Find where the given text appears and provide that cell's center as [x, y] coordinate. 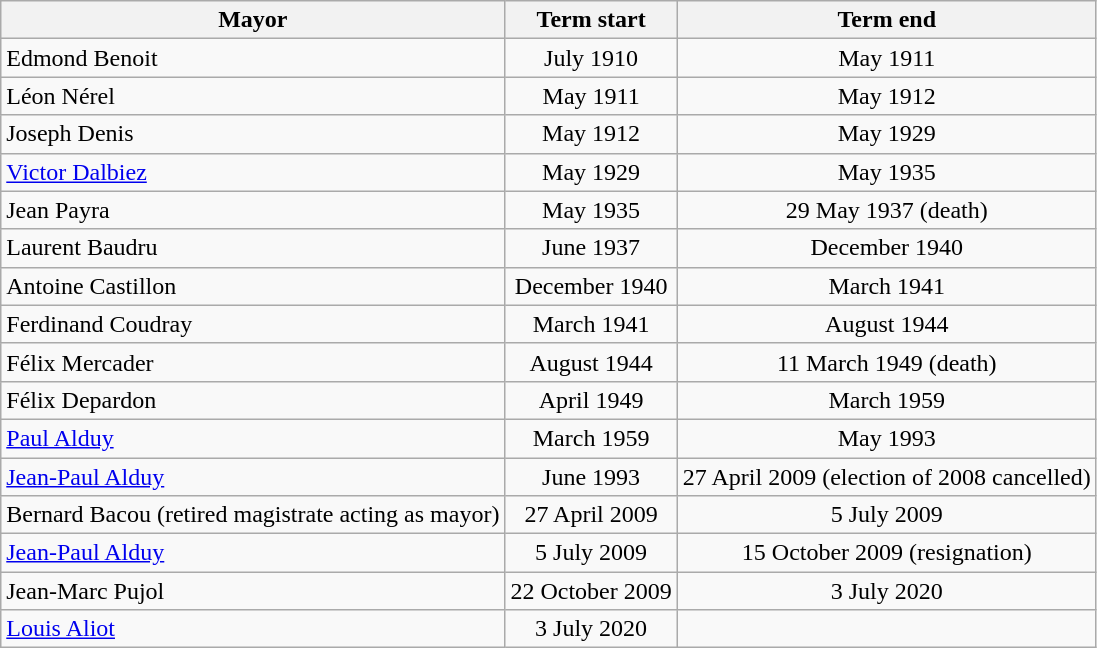
Laurent Baudru [253, 248]
Ferdinand Coudray [253, 324]
Léon Nérel [253, 96]
Louis Aliot [253, 629]
Paul Alduy [253, 438]
July 1910 [591, 58]
Joseph Denis [253, 134]
Félix Mercader [253, 362]
29 May 1937 (death) [886, 210]
Term end [886, 20]
April 1949 [591, 400]
Félix Depardon [253, 400]
Jean-Marc Pujol [253, 591]
22 October 2009 [591, 591]
May 1993 [886, 438]
Victor Dalbiez [253, 172]
27 April 2009 [591, 515]
June 1937 [591, 248]
Antoine Castillon [253, 286]
11 March 1949 (death) [886, 362]
Edmond Benoit [253, 58]
27 April 2009 (election of 2008 cancelled) [886, 477]
Bernard Bacou (retired magistrate acting as mayor) [253, 515]
15 October 2009 (resignation) [886, 553]
June 1993 [591, 477]
Mayor [253, 20]
Jean Payra [253, 210]
Term start [591, 20]
